Locate the cell with the specified text and output its (X, Y) center coordinate. 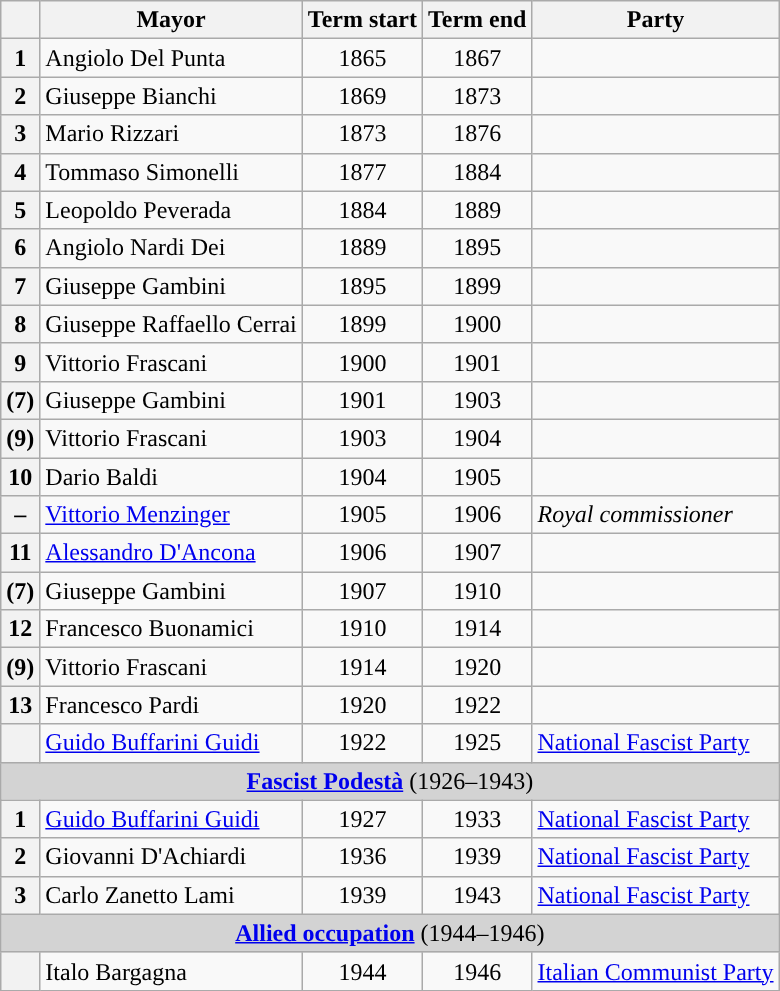
9 (20, 362)
Party (656, 20)
1933 (477, 819)
Dario Baldi (172, 477)
Giuseppe Bianchi (172, 96)
Allied occupation (1944–1946) (390, 933)
1876 (477, 134)
1943 (477, 895)
Term end (477, 20)
Italo Bargagna (172, 971)
Francesco Pardi (172, 705)
Angiolo Nardi Dei (172, 248)
1867 (477, 58)
1865 (362, 58)
11 (20, 553)
Carlo Zanetto Lami (172, 895)
1936 (362, 857)
6 (20, 248)
Mario Rizzari (172, 134)
Giuseppe Raffaello Cerrai (172, 324)
13 (20, 705)
Mayor (172, 20)
Royal commissioner (656, 515)
Vittorio Menzinger (172, 515)
1869 (362, 96)
1927 (362, 819)
8 (20, 324)
– (20, 515)
1946 (477, 971)
1925 (477, 743)
Giovanni D'Achiardi (172, 857)
Fascist Podestà (1926–1943) (390, 781)
5 (20, 210)
Term start (362, 20)
Tommaso Simonelli (172, 172)
Italian Communist Party (656, 971)
Angiolo Del Punta (172, 58)
Alessandro D'Ancona (172, 553)
7 (20, 286)
1944 (362, 971)
4 (20, 172)
10 (20, 477)
1877 (362, 172)
12 (20, 629)
Leopoldo Peverada (172, 210)
Francesco Buonamici (172, 629)
